Detect which cell encompasses the target text, then output its [x, y] center coordinate. 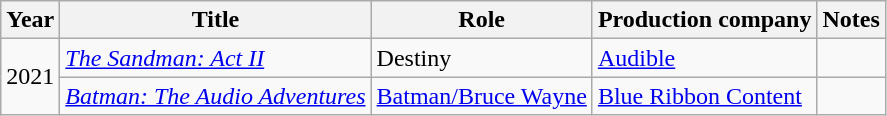
Production company [704, 20]
Batman/Bruce Wayne [482, 96]
Year [30, 20]
The Sandman: Act II [216, 58]
Role [482, 20]
Audible [704, 58]
Blue Ribbon Content [704, 96]
Destiny [482, 58]
2021 [30, 77]
Notes [851, 20]
Title [216, 20]
Batman: The Audio Adventures [216, 96]
